Output the [X, Y] coordinate of the center of the cell containing the given text.  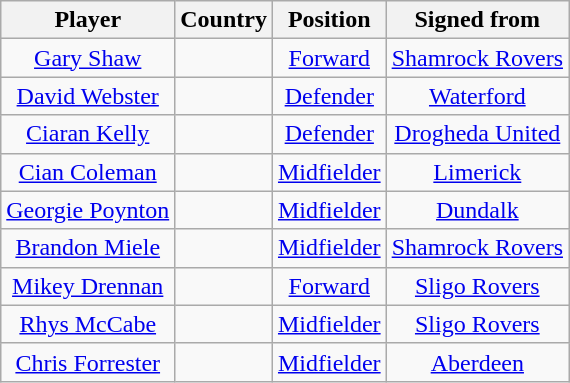
Chris Forrester [88, 362]
Gary Shaw [88, 58]
Rhys McCabe [88, 324]
Ciaran Kelly [88, 134]
Drogheda United [477, 134]
Georgie Poynton [88, 210]
Brandon Miele [88, 248]
Country [224, 20]
Waterford [477, 96]
Signed from [477, 20]
Player [88, 20]
Mikey Drennan [88, 286]
Position [329, 20]
Dundalk [477, 210]
Limerick [477, 172]
Cian Coleman [88, 172]
David Webster [88, 96]
Aberdeen [477, 362]
